Search for the cell housing the specified text and yield its (X, Y) center coordinate. 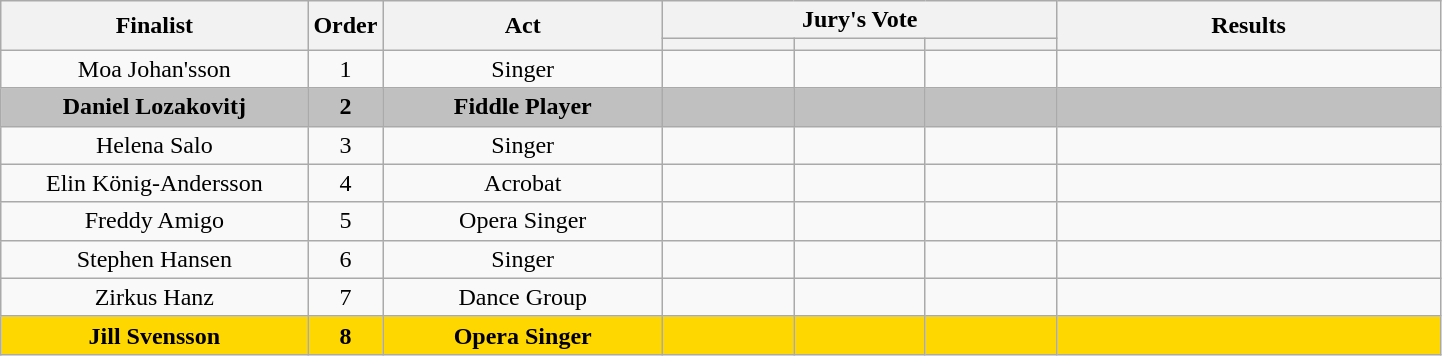
5 (346, 221)
Fiddle Player (523, 107)
Order (346, 26)
1 (346, 69)
4 (346, 183)
Freddy Amigo (154, 221)
Jill Svensson (154, 335)
Helena Salo (154, 145)
Elin König-Andersson (154, 183)
Act (523, 26)
7 (346, 297)
Results (1248, 26)
Jury's Vote (860, 20)
Dance Group (523, 297)
Stephen Hansen (154, 259)
Daniel Lozakovitj (154, 107)
2 (346, 107)
Acrobat (523, 183)
Zirkus Hanz (154, 297)
Finalist (154, 26)
3 (346, 145)
6 (346, 259)
8 (346, 335)
Moa Johan'sson (154, 69)
